Provide the (x, y) coordinate of the cell's center where the given text is located.  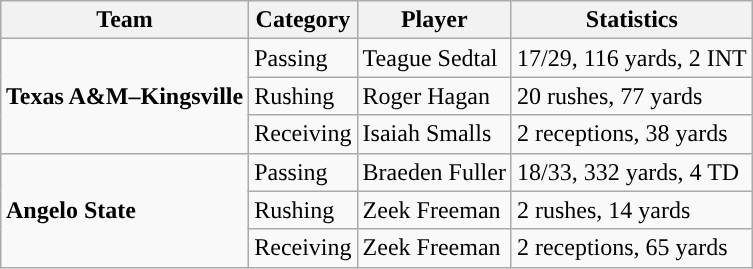
Isaiah Smalls (434, 134)
Statistics (632, 20)
20 rushes, 77 yards (632, 96)
17/29, 116 yards, 2 INT (632, 58)
Teague Sedtal (434, 58)
Team (124, 20)
Category (303, 20)
Texas A&M–Kingsville (124, 96)
18/33, 332 yards, 4 TD (632, 172)
Roger Hagan (434, 96)
2 receptions, 38 yards (632, 134)
Braeden Fuller (434, 172)
2 rushes, 14 yards (632, 210)
2 receptions, 65 yards (632, 248)
Angelo State (124, 210)
Player (434, 20)
